Output the [x, y] coordinate of the center of the cell containing the given text.  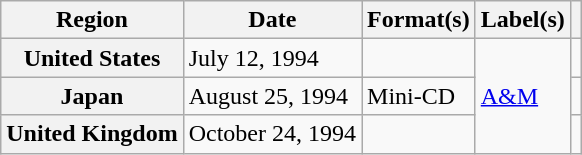
United States [92, 58]
Mini-CD [419, 96]
Japan [92, 96]
August 25, 1994 [272, 96]
Region [92, 20]
A&M [522, 96]
October 24, 1994 [272, 134]
Label(s) [522, 20]
Format(s) [419, 20]
United Kingdom [92, 134]
July 12, 1994 [272, 58]
Date [272, 20]
